Search for the cell housing the specified text and yield its [x, y] center coordinate. 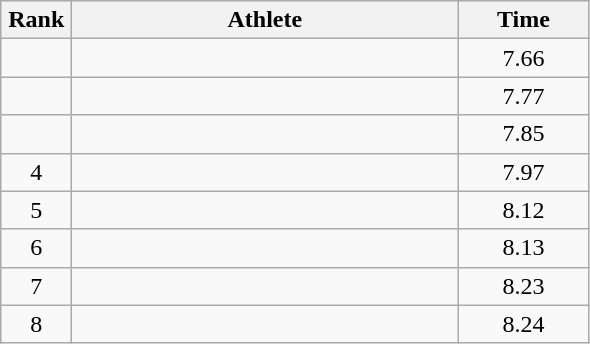
8.13 [524, 248]
Athlete [265, 20]
8 [36, 324]
Rank [36, 20]
Time [524, 20]
8.24 [524, 324]
7 [36, 286]
7.85 [524, 134]
7.77 [524, 96]
6 [36, 248]
8.23 [524, 286]
4 [36, 172]
7.66 [524, 58]
7.97 [524, 172]
8.12 [524, 210]
5 [36, 210]
